Pinpoint the cell where the given text exists, returning its [X, Y] midpoint coordinate. 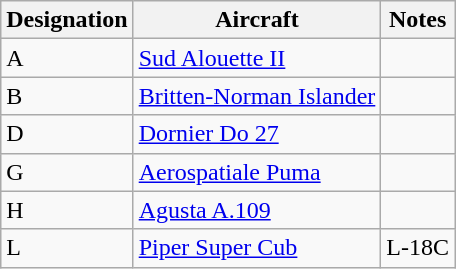
G [67, 172]
Sud Alouette II [257, 58]
H [67, 210]
Aerospatiale Puma [257, 172]
Dornier Do 27 [257, 134]
Aircraft [257, 20]
Designation [67, 20]
B [67, 96]
A [67, 58]
Britten-Norman Islander [257, 96]
Piper Super Cub [257, 248]
Notes [418, 20]
D [67, 134]
L-18C [418, 248]
L [67, 248]
Agusta A.109 [257, 210]
